Pinpoint the cell where the given text exists, returning its [x, y] midpoint coordinate. 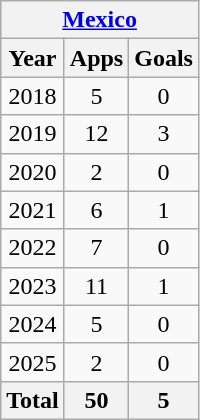
12 [96, 134]
2020 [33, 172]
Total [33, 400]
2025 [33, 362]
2023 [33, 286]
Goals [164, 58]
2021 [33, 210]
11 [96, 286]
Year [33, 58]
50 [96, 400]
2024 [33, 324]
2022 [33, 248]
2019 [33, 134]
2018 [33, 96]
7 [96, 248]
Mexico [100, 20]
6 [96, 210]
Apps [96, 58]
3 [164, 134]
